Detect which cell encompasses the target text, then output its (x, y) center coordinate. 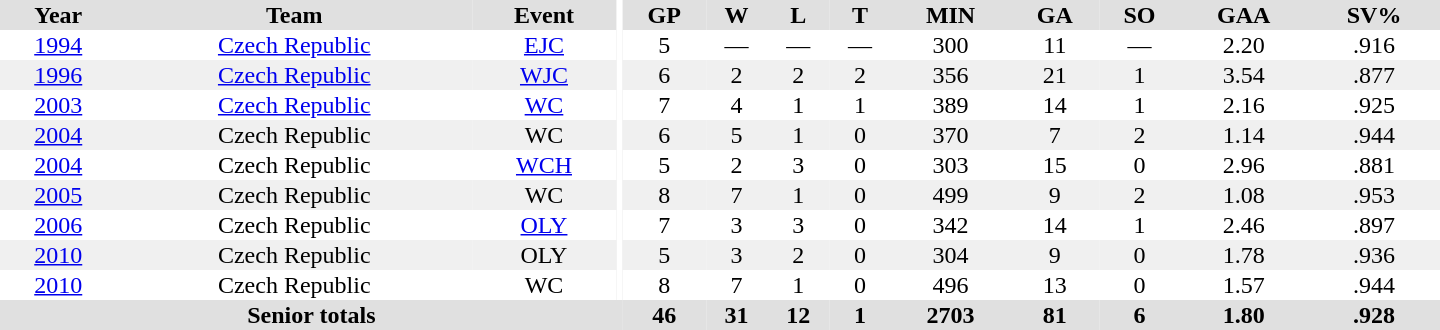
1.78 (1244, 255)
370 (951, 135)
.916 (1374, 45)
2703 (951, 315)
304 (951, 255)
13 (1054, 285)
2.20 (1244, 45)
81 (1054, 315)
499 (951, 195)
15 (1054, 165)
Team (295, 15)
EJC (544, 45)
2.16 (1244, 105)
.881 (1374, 165)
2005 (58, 195)
W (737, 15)
389 (951, 105)
.936 (1374, 255)
SV% (1374, 15)
342 (951, 225)
1994 (58, 45)
SO (1139, 15)
WCH (544, 165)
12 (798, 315)
.877 (1374, 75)
1996 (58, 75)
GA (1054, 15)
L (798, 15)
1.08 (1244, 195)
1.57 (1244, 285)
.925 (1374, 105)
Event (544, 15)
Senior totals (312, 315)
46 (664, 315)
GP (664, 15)
1.14 (1244, 135)
4 (737, 105)
21 (1054, 75)
.928 (1374, 315)
T (860, 15)
496 (951, 285)
Year (58, 15)
303 (951, 165)
GAA (1244, 15)
2.96 (1244, 165)
2.46 (1244, 225)
31 (737, 315)
2006 (58, 225)
356 (951, 75)
1.80 (1244, 315)
11 (1054, 45)
.897 (1374, 225)
.953 (1374, 195)
300 (951, 45)
MIN (951, 15)
2003 (58, 105)
WJC (544, 75)
3.54 (1244, 75)
